Provide the (x, y) coordinate of the cell's center where the given text is located.  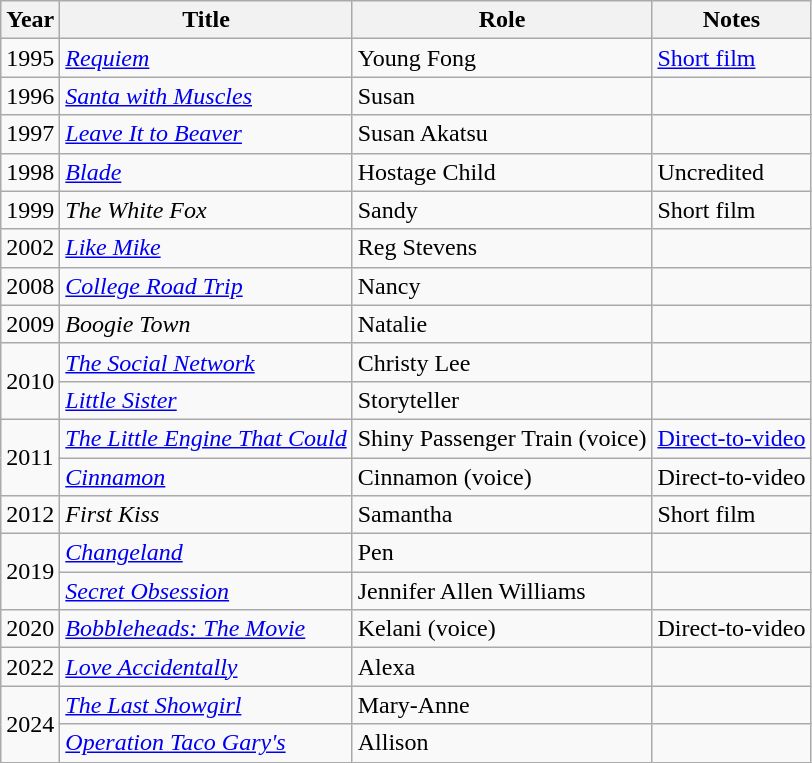
2019 (30, 572)
Little Sister (206, 400)
Santa with Muscles (206, 96)
Title (206, 20)
Cinnamon (voice) (502, 477)
Susan Akatsu (502, 134)
College Road Trip (206, 286)
2020 (30, 629)
Blade (206, 172)
1996 (30, 96)
2002 (30, 248)
Bobbleheads: The Movie (206, 629)
2024 (30, 724)
Samantha (502, 515)
Jennifer Allen Williams (502, 591)
Cinnamon (206, 477)
2012 (30, 515)
Natalie (502, 324)
Operation Taco Gary's (206, 743)
Nancy (502, 286)
Boogie Town (206, 324)
Sandy (502, 210)
Shiny Passenger Train (voice) (502, 438)
1995 (30, 58)
2008 (30, 286)
Mary-Anne (502, 705)
2010 (30, 381)
Role (502, 20)
Love Accidentally (206, 667)
Leave It to Beaver (206, 134)
1999 (30, 210)
1998 (30, 172)
Alexa (502, 667)
Kelani (voice) (502, 629)
Pen (502, 553)
2011 (30, 457)
The Little Engine That Could (206, 438)
Storyteller (502, 400)
Like Mike (206, 248)
2022 (30, 667)
The Social Network (206, 362)
Secret Obsession (206, 591)
Year (30, 20)
Allison (502, 743)
Christy Lee (502, 362)
Uncredited (732, 172)
Hostage Child (502, 172)
2009 (30, 324)
Requiem (206, 58)
Susan (502, 96)
1997 (30, 134)
Young Fong (502, 58)
The Last Showgirl (206, 705)
Reg Stevens (502, 248)
Notes (732, 20)
The White Fox (206, 210)
Changeland (206, 553)
First Kiss (206, 515)
